Provide the [X, Y] coordinate of the cell's center where the given text is located.  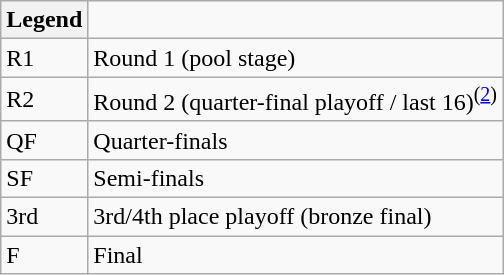
SF [44, 178]
Round 2 (quarter-final playoff / last 16)(2) [296, 100]
Final [296, 255]
Round 1 (pool stage) [296, 58]
QF [44, 140]
R1 [44, 58]
Semi-finals [296, 178]
Quarter-finals [296, 140]
3rd/4th place playoff (bronze final) [296, 217]
F [44, 255]
3rd [44, 217]
R2 [44, 100]
Legend [44, 20]
